Extract the [x, y] coordinate from the center of the cell holding the provided text.  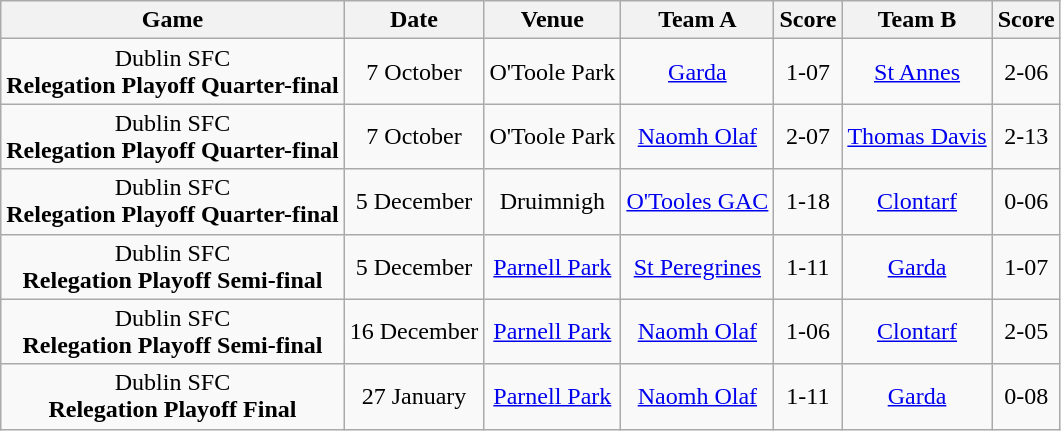
Game [172, 20]
Team B [917, 20]
Team A [698, 20]
2-07 [808, 136]
1-06 [808, 332]
Druimnigh [552, 202]
Venue [552, 20]
1-18 [808, 202]
Dublin SFCRelegation Playoff Final [172, 396]
2-05 [1026, 332]
St Peregrines [698, 266]
27 January [414, 396]
Thomas Davis [917, 136]
0-06 [1026, 202]
Date [414, 20]
0-08 [1026, 396]
2-13 [1026, 136]
16 December [414, 332]
O'Tooles GAC [698, 202]
St Annes [917, 72]
2-06 [1026, 72]
